Scan for the cell matching the given text and deliver its [X, Y] coordinate at center. 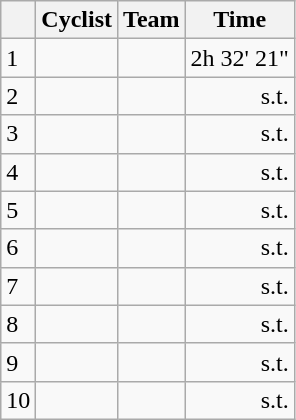
2 [18, 96]
5 [18, 210]
10 [18, 400]
4 [18, 172]
6 [18, 248]
Cyclist [77, 20]
2h 32' 21" [240, 58]
9 [18, 362]
3 [18, 134]
7 [18, 286]
Time [240, 20]
8 [18, 324]
Team [152, 20]
1 [18, 58]
